Return the [x, y] coordinate for the center point of the cell that contains the specified text.  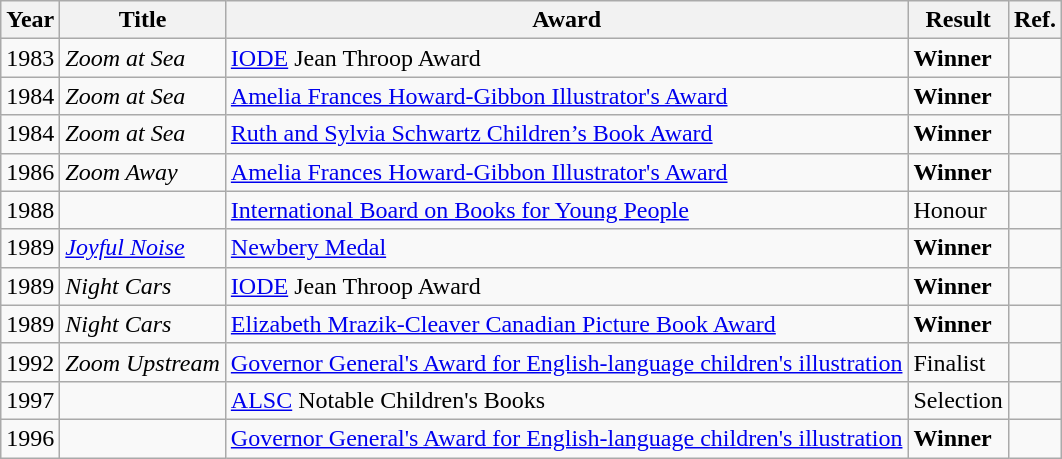
Honour [958, 210]
Finalist [958, 362]
Ref. [1034, 20]
Elizabeth Mrazik-Cleaver Canadian Picture Book Award [566, 324]
Award [566, 20]
Zoom Away [143, 172]
International Board on Books for Young People [566, 210]
ALSC Notable Children's Books [566, 400]
1983 [30, 58]
Zoom Upstream [143, 362]
Joyful Noise [143, 248]
Result [958, 20]
Ruth and Sylvia Schwartz Children’s Book Award [566, 134]
1986 [30, 172]
1988 [30, 210]
1992 [30, 362]
1996 [30, 438]
Year [30, 20]
Newbery Medal [566, 248]
Selection [958, 400]
1997 [30, 400]
Title [143, 20]
